Provide the [X, Y] coordinate of the cell's center where the given text is located.  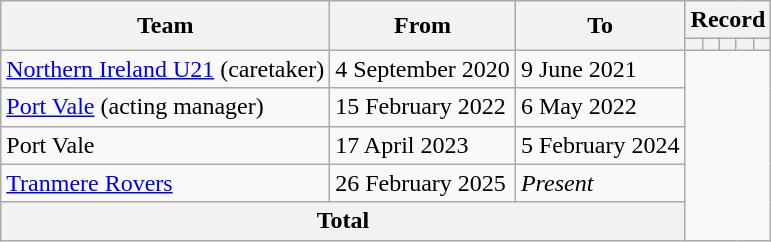
Present [600, 183]
17 April 2023 [423, 145]
26 February 2025 [423, 183]
Tranmere Rovers [166, 183]
15 February 2022 [423, 107]
4 September 2020 [423, 69]
Port Vale (acting manager) [166, 107]
Northern Ireland U21 (caretaker) [166, 69]
6 May 2022 [600, 107]
To [600, 26]
5 February 2024 [600, 145]
Total [343, 221]
9 June 2021 [600, 69]
From [423, 26]
Record [728, 20]
Port Vale [166, 145]
Team [166, 26]
